Detect which cell encompasses the target text, then output its (X, Y) center coordinate. 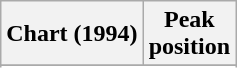
Peakposition (189, 34)
Chart (1994) (72, 34)
